Scan for the cell matching the given text and deliver its (x, y) coordinate at center. 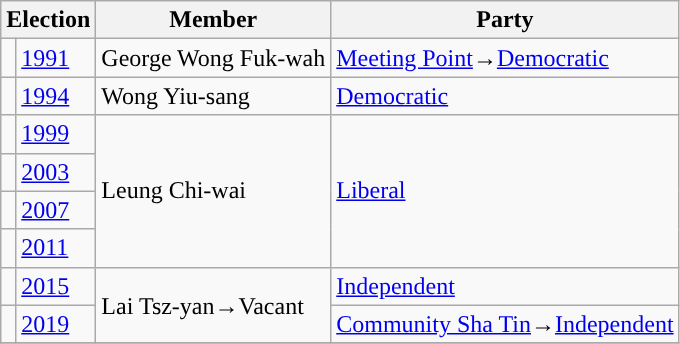
1999 (56, 134)
Lai Tsz-yan→Vacant (214, 305)
Election (48, 20)
1994 (56, 96)
2019 (56, 324)
Party (505, 20)
2015 (56, 286)
Wong Yiu-sang (214, 96)
Liberal (505, 191)
Meeting Point→Democratic (505, 58)
2011 (56, 248)
1991 (56, 58)
George Wong Fuk-wah (214, 58)
Leung Chi-wai (214, 191)
Democratic (505, 96)
Independent (505, 286)
2007 (56, 210)
Member (214, 20)
2003 (56, 172)
Community Sha Tin→Independent (505, 324)
